Pinpoint the cell where the given text exists, returning its [x, y] midpoint coordinate. 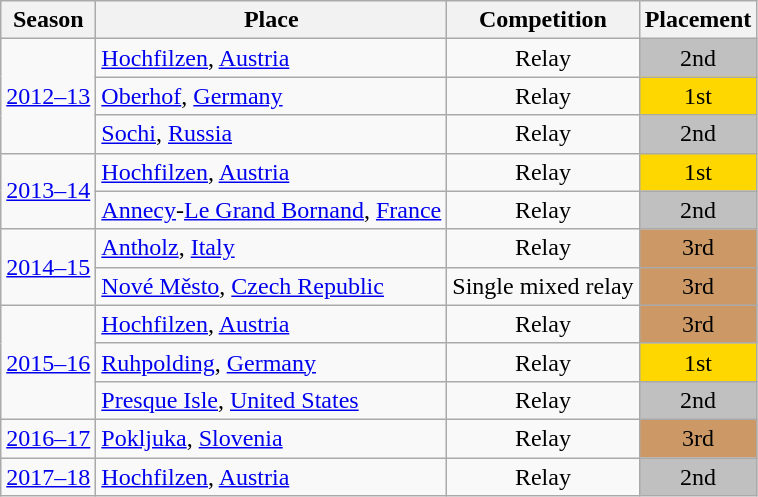
2016–17 [48, 438]
2015–16 [48, 362]
2017–18 [48, 477]
Annecy-Le Grand Bornand, France [272, 210]
2013–14 [48, 191]
Sochi, Russia [272, 134]
Season [48, 20]
Presque Isle, United States [272, 400]
Competition [543, 20]
Ruhpolding, Germany [272, 362]
2014–15 [48, 267]
Place [272, 20]
Oberhof, Germany [272, 96]
Single mixed relay [543, 286]
2012–13 [48, 96]
Antholz, Italy [272, 248]
Placement [698, 20]
Nové Město, Czech Republic [272, 286]
Pokljuka, Slovenia [272, 438]
